Locate the cell with the specified text and output its [x, y] center coordinate. 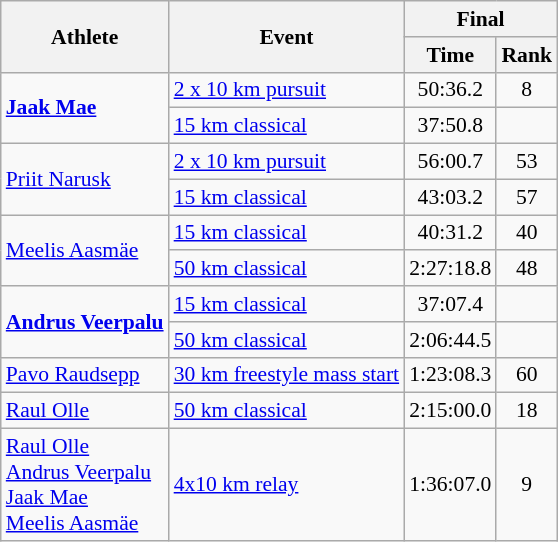
18 [526, 411]
37:50.8 [450, 126]
40:31.2 [450, 233]
9 [526, 485]
2:27:18.8 [450, 269]
1:36:07.0 [450, 485]
Priit Narusk [85, 180]
56:00.7 [450, 162]
Pavo Raudsepp [85, 375]
Time [450, 55]
Raul Olle [85, 411]
Rank [526, 55]
43:03.2 [450, 197]
53 [526, 162]
Meelis Aasmäe [85, 250]
30 km freestyle mass start [287, 375]
8 [526, 90]
50:36.2 [450, 90]
Jaak Mae [85, 108]
Andrus Veerpalu [85, 322]
37:07.4 [450, 304]
57 [526, 197]
1:23:08.3 [450, 375]
2:06:44.5 [450, 340]
Event [287, 36]
60 [526, 375]
Final [480, 19]
Raul Olle Andrus Veerpalu Jaak Mae Meelis Aasmäe [85, 485]
40 [526, 233]
4x10 km relay [287, 485]
48 [526, 269]
Athlete [85, 36]
2:15:00.0 [450, 411]
